Locate the cell with the specified text and output its (x, y) center coordinate. 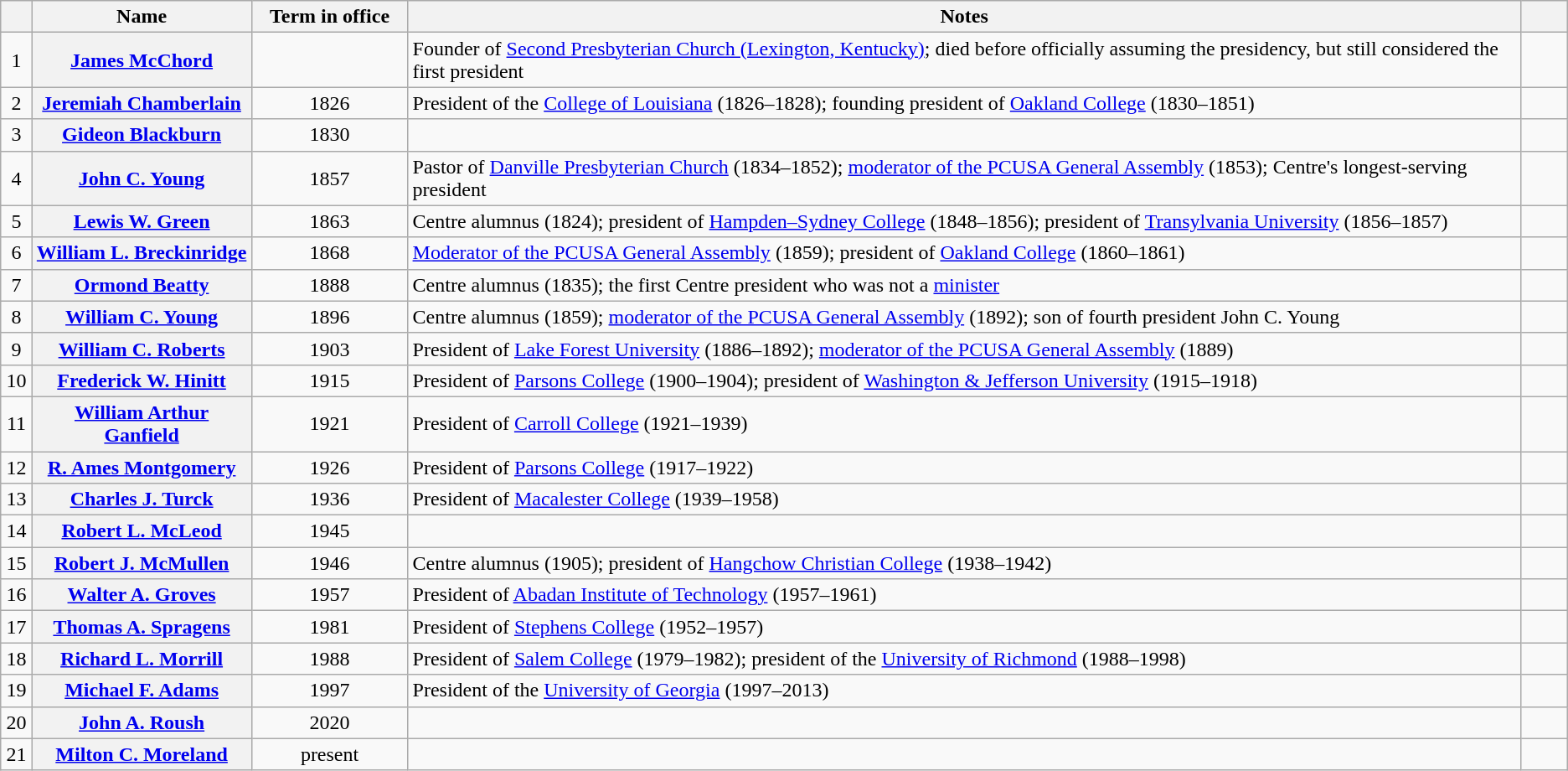
2020 (330, 722)
6 (17, 253)
William Arthur Ganfield (142, 424)
8 (17, 317)
President of Abadan Institute of Technology (1957–1961) (964, 595)
Ormond Beatty (142, 285)
7 (17, 285)
3 (17, 135)
11 (17, 424)
1903 (330, 349)
Centre alumnus (1905); president of Hangchow Christian College (1938–1942) (964, 563)
Jeremiah Chamberlain (142, 103)
1915 (330, 380)
Thomas A. Spragens (142, 627)
5 (17, 221)
1830 (330, 135)
Moderator of the PCUSA General Assembly (1859); president of Oakland College (1860–1861) (964, 253)
Milton C. Moreland (142, 754)
1896 (330, 317)
17 (17, 627)
President of Salem College (1979–1982); president of the University of Richmond (1988–1998) (964, 659)
1888 (330, 285)
James McChord (142, 60)
Centre alumnus (1824); president of Hampden–Sydney College (1848–1856); president of Transylvania University (1856–1857) (964, 221)
1988 (330, 659)
1936 (330, 499)
1921 (330, 424)
John C. Young (142, 178)
present (330, 754)
1957 (330, 595)
20 (17, 722)
Robert J. McMullen (142, 563)
1997 (330, 691)
John A. Roush (142, 722)
Walter A. Groves (142, 595)
Frederick W. Hinitt (142, 380)
15 (17, 563)
16 (17, 595)
Name (142, 17)
1868 (330, 253)
President of the College of Louisiana (1826–1828); founding president of Oakland College (1830–1851) (964, 103)
21 (17, 754)
1863 (330, 221)
President of Macalester College (1939–1958) (964, 499)
14 (17, 531)
Richard L. Morrill (142, 659)
President of Parsons College (1917–1922) (964, 467)
Robert L. McLeod (142, 531)
9 (17, 349)
William C. Roberts (142, 349)
President of Stephens College (1952–1957) (964, 627)
Notes (964, 17)
1981 (330, 627)
Founder of Second Presbyterian Church (Lexington, Kentucky); died before officially assuming the presidency, but still considered the first president (964, 60)
William L. Breckinridge (142, 253)
President of Parsons College (1900–1904); president of Washington & Jefferson University (1915–1918) (964, 380)
1826 (330, 103)
Charles J. Turck (142, 499)
R. Ames Montgomery (142, 467)
Lewis W. Green (142, 221)
Michael F. Adams (142, 691)
4 (17, 178)
William C. Young (142, 317)
1857 (330, 178)
Centre alumnus (1859); moderator of the PCUSA General Assembly (1892); son of fourth president John C. Young (964, 317)
1 (17, 60)
19 (17, 691)
Centre alumnus (1835); the first Centre president who was not a minister (964, 285)
10 (17, 380)
President of Lake Forest University (1886–1892); moderator of the PCUSA General Assembly (1889) (964, 349)
1945 (330, 531)
2 (17, 103)
1946 (330, 563)
President of the University of Georgia (1997–2013) (964, 691)
Gideon Blackburn (142, 135)
18 (17, 659)
Pastor of Danville Presbyterian Church (1834–1852); moderator of the PCUSA General Assembly (1853); Centre's longest-serving president (964, 178)
13 (17, 499)
1926 (330, 467)
Term in office (330, 17)
12 (17, 467)
President of Carroll College (1921–1939) (964, 424)
